Provide the [x, y] coordinate of the cell's center where the given text is located.  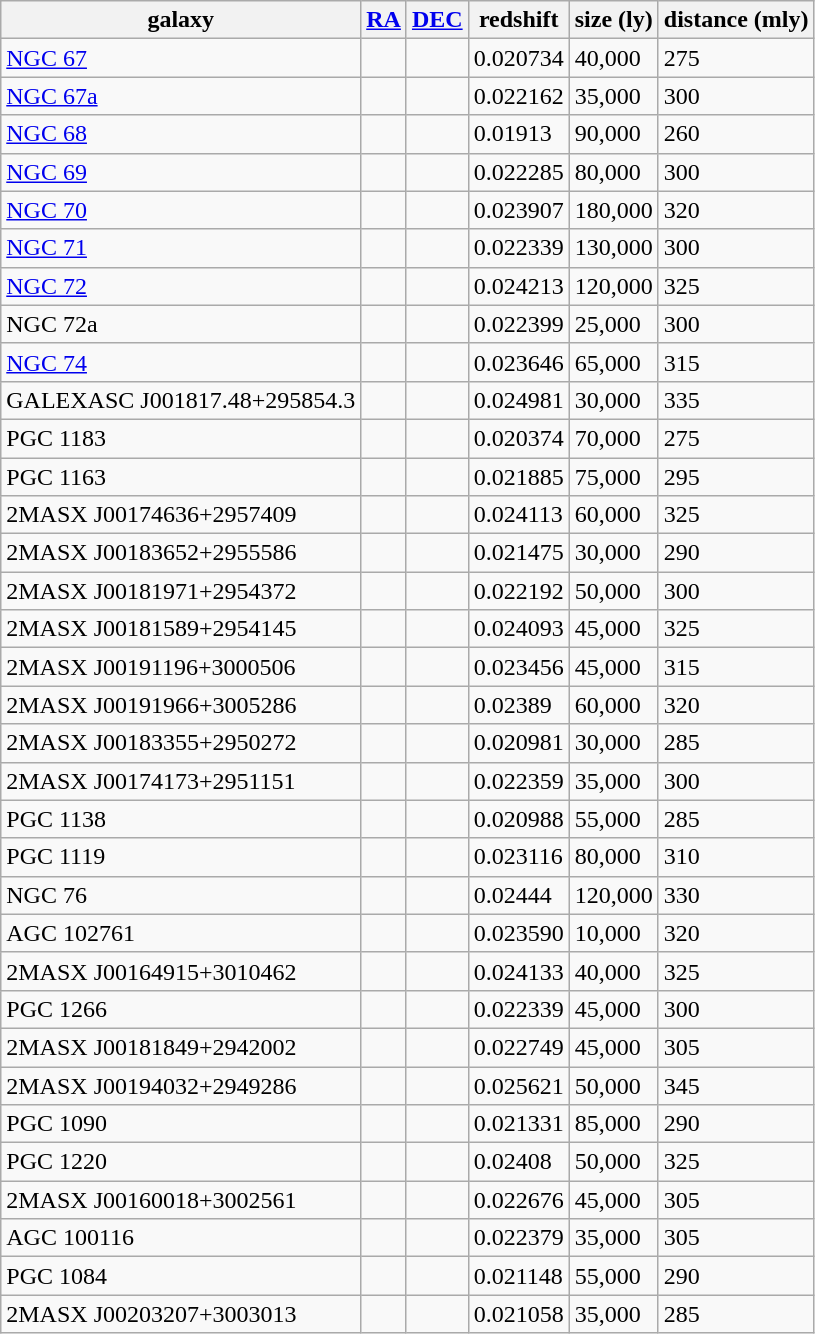
NGC 76 [181, 895]
0.024093 [518, 629]
PGC 1119 [181, 857]
0.024981 [518, 400]
GALEXASC J001817.48+295854.3 [181, 400]
260 [736, 134]
PGC 1163 [181, 477]
2MASX J00194032+2949286 [181, 1085]
0.025621 [518, 1085]
0.020988 [518, 819]
0.022399 [518, 324]
25,000 [614, 324]
distance (mly) [736, 20]
0.023907 [518, 210]
0.021331 [518, 1124]
0.022379 [518, 1238]
2MASX J00160018+3002561 [181, 1200]
galaxy [181, 20]
0.021058 [518, 1314]
0.021475 [518, 553]
2MASX J00164915+3010462 [181, 971]
redshift [518, 20]
0.02389 [518, 705]
2MASX J00174636+2957409 [181, 515]
PGC 1138 [181, 819]
NGC 70 [181, 210]
0.022749 [518, 1047]
0.022162 [518, 96]
180,000 [614, 210]
2MASX J00181849+2942002 [181, 1047]
345 [736, 1085]
NGC 74 [181, 362]
2MASX J00183652+2955586 [181, 553]
NGC 72a [181, 324]
size (ly) [614, 20]
0.022359 [518, 781]
AGC 102761 [181, 933]
65,000 [614, 362]
PGC 1183 [181, 438]
2MASX J00181589+2954145 [181, 629]
NGC 71 [181, 248]
0.024113 [518, 515]
DEC [437, 20]
0.024213 [518, 286]
PGC 1220 [181, 1162]
0.022676 [518, 1200]
2MASX J00191196+3000506 [181, 667]
AGC 100116 [181, 1238]
0.023456 [518, 667]
2MASX J00174173+2951151 [181, 781]
0.024133 [518, 971]
0.023590 [518, 933]
PGC 1266 [181, 1009]
0.021148 [518, 1276]
0.020374 [518, 438]
PGC 1084 [181, 1276]
0.023116 [518, 857]
310 [736, 857]
NGC 67 [181, 58]
0.023646 [518, 362]
0.022285 [518, 172]
NGC 69 [181, 172]
335 [736, 400]
0.02444 [518, 895]
85,000 [614, 1124]
PGC 1090 [181, 1124]
0.020734 [518, 58]
NGC 68 [181, 134]
NGC 72 [181, 286]
0.021885 [518, 477]
70,000 [614, 438]
2MASX J00191966+3005286 [181, 705]
0.022192 [518, 591]
RA [384, 20]
75,000 [614, 477]
NGC 67a [181, 96]
330 [736, 895]
0.02408 [518, 1162]
2MASX J00183355+2950272 [181, 743]
0.020981 [518, 743]
10,000 [614, 933]
0.01913 [518, 134]
90,000 [614, 134]
295 [736, 477]
2MASX J00181971+2954372 [181, 591]
2MASX J00203207+3003013 [181, 1314]
130,000 [614, 248]
